Extract the [x, y] coordinate from the center of the cell holding the provided text.  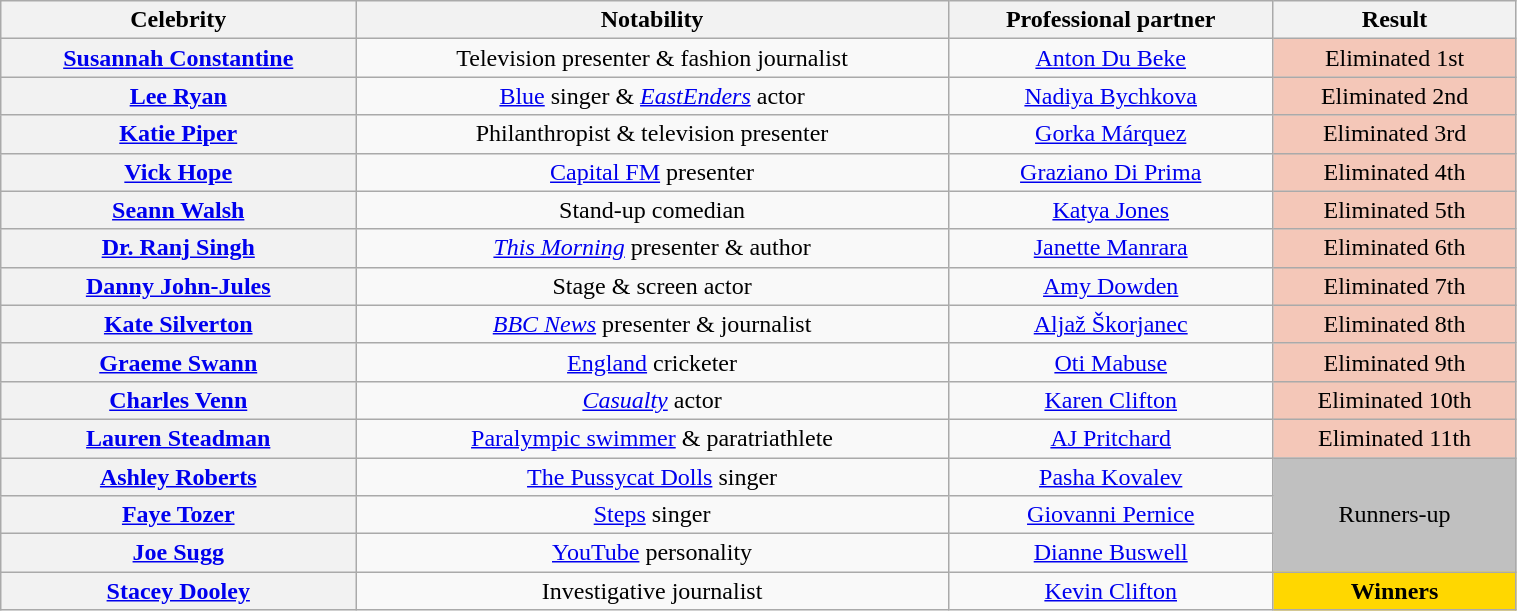
Kevin Clifton [1110, 591]
Gorka Márquez [1110, 134]
Susannah Constantine [178, 58]
Eliminated 5th [1394, 210]
Runners-up [1394, 515]
Katya Jones [1110, 210]
Eliminated 7th [1394, 286]
Graeme Swann [178, 362]
The Pussycat Dolls singer [652, 477]
Stage & screen actor [652, 286]
Eliminated 11th [1394, 438]
Janette Manrara [1110, 248]
Giovanni Pernice [1110, 515]
Joe Sugg [178, 553]
BBC News presenter & journalist [652, 324]
Charles Venn [178, 400]
Eliminated 2nd [1394, 96]
Kate Silverton [178, 324]
Eliminated 6th [1394, 248]
Notability [652, 20]
Graziano Di Prima [1110, 172]
Ashley Roberts [178, 477]
Eliminated 1st [1394, 58]
Amy Dowden [1110, 286]
Pasha Kovalev [1110, 477]
Celebrity [178, 20]
Winners [1394, 591]
Oti Mabuse [1110, 362]
Steps singer [652, 515]
Blue singer & EastEnders actor [652, 96]
Faye Tozer [178, 515]
Stacey Dooley [178, 591]
Dr. Ranj Singh [178, 248]
Eliminated 9th [1394, 362]
Eliminated 8th [1394, 324]
Eliminated 10th [1394, 400]
Television presenter & fashion journalist [652, 58]
Philanthropist & television presenter [652, 134]
Dianne Buswell [1110, 553]
Paralympic swimmer & paratriathlete [652, 438]
Karen Clifton [1110, 400]
Lee Ryan [178, 96]
YouTube personality [652, 553]
Capital FM presenter [652, 172]
Lauren Steadman [178, 438]
Aljaž Škorjanec [1110, 324]
Vick Hope [178, 172]
England cricketer [652, 362]
Seann Walsh [178, 210]
Eliminated 4th [1394, 172]
Anton Du Beke [1110, 58]
Eliminated 3rd [1394, 134]
Casualty actor [652, 400]
This Morning presenter & author [652, 248]
Nadiya Bychkova [1110, 96]
Danny John-Jules [178, 286]
Investigative journalist [652, 591]
Katie Piper [178, 134]
AJ Pritchard [1110, 438]
Stand-up comedian [652, 210]
Professional partner [1110, 20]
Result [1394, 20]
